Pinpoint the cell where the given text exists, returning its [X, Y] midpoint coordinate. 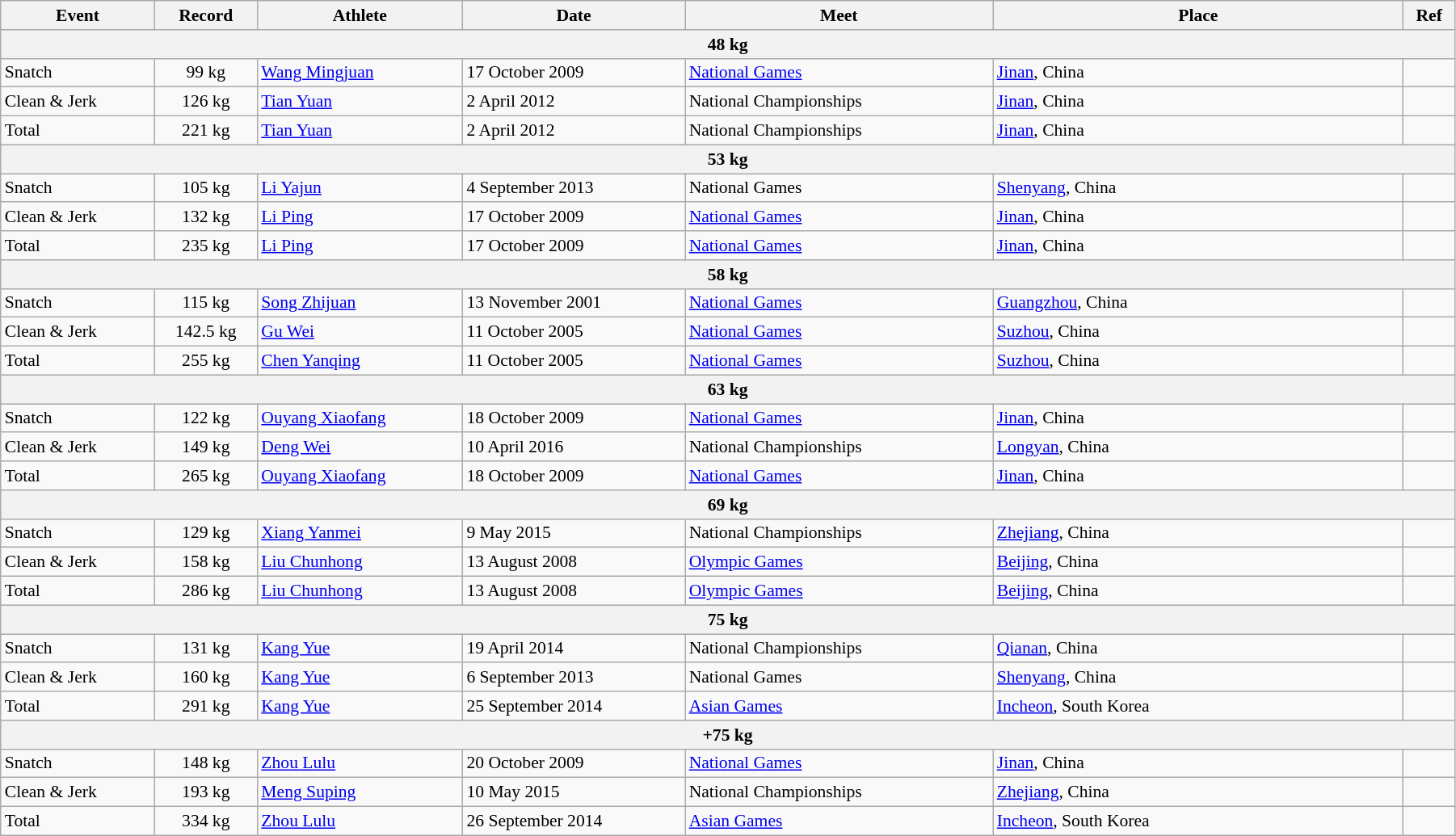
132 kg [205, 217]
193 kg [205, 792]
Ref [1429, 15]
26 September 2014 [574, 821]
122 kg [205, 418]
Song Zhijuan [360, 303]
9 May 2015 [574, 533]
235 kg [205, 246]
Event [78, 15]
20 October 2009 [574, 763]
265 kg [205, 476]
63 kg [728, 389]
13 November 2001 [574, 303]
286 kg [205, 591]
105 kg [205, 188]
158 kg [205, 562]
131 kg [205, 649]
48 kg [728, 44]
10 May 2015 [574, 792]
115 kg [205, 303]
99 kg [205, 73]
69 kg [728, 505]
Qianan, China [1198, 649]
4 September 2013 [574, 188]
129 kg [205, 533]
148 kg [205, 763]
Gu Wei [360, 332]
Place [1198, 15]
75 kg [728, 620]
Chen Yanqing [360, 361]
6 September 2013 [574, 678]
58 kg [728, 275]
291 kg [205, 706]
149 kg [205, 447]
Date [574, 15]
334 kg [205, 821]
Wang Mingjuan [360, 73]
Guangzhou, China [1198, 303]
160 kg [205, 678]
19 April 2014 [574, 649]
142.5 kg [205, 332]
Record [205, 15]
Xiang Yanmei [360, 533]
25 September 2014 [574, 706]
Li Yajun [360, 188]
Deng Wei [360, 447]
+75 kg [728, 735]
221 kg [205, 131]
Meet [839, 15]
Athlete [360, 15]
255 kg [205, 361]
Meng Suping [360, 792]
126 kg [205, 102]
53 kg [728, 159]
Longyan, China [1198, 447]
10 April 2016 [574, 447]
